Return the [x, y] coordinate for the center point of the cell that contains the specified text.  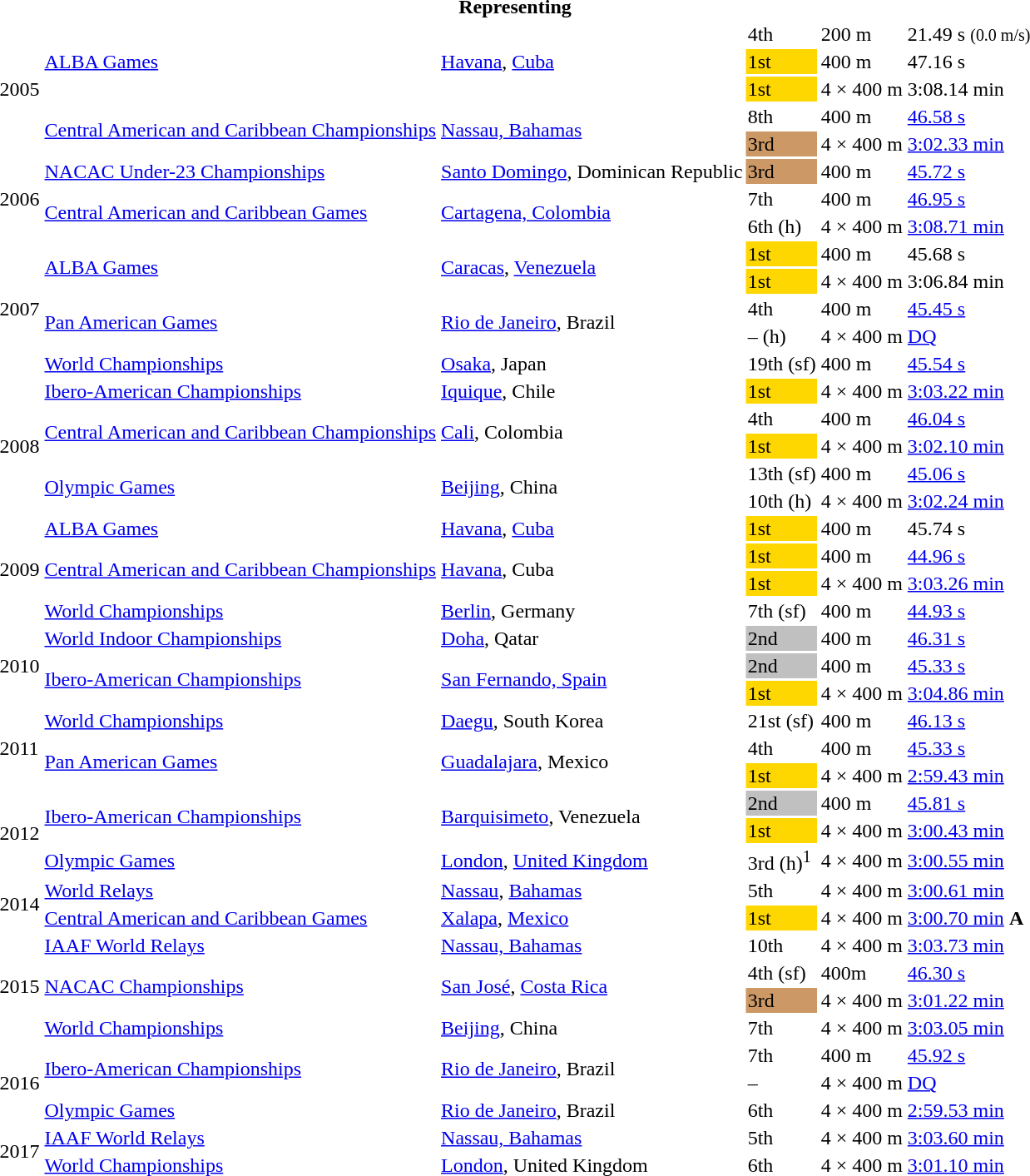
Iquique, Chile [592, 391]
8th [782, 117]
Daegu, South Korea [592, 721]
Santo Domingo, Dominican Republic [592, 171]
7th (sf) [782, 611]
Cartagena, Colombia [592, 213]
– (h) [782, 336]
World Relays [240, 891]
6th (h) [782, 226]
3rd (h)1 [782, 861]
Guadalajara, Mexico [592, 762]
19th (sf) [782, 364]
San José, Costa Rica [592, 987]
NACAC Championships [240, 987]
Berlin, Germany [592, 611]
Osaka, Japan [592, 364]
4th (sf) [782, 973]
200 m [862, 34]
Barquisimeto, Venezuela [592, 817]
World Indoor Championships [240, 638]
400m [862, 973]
Xalapa, Mexico [592, 918]
13th (sf) [782, 474]
– [782, 1083]
10th (h) [782, 501]
San Fernando, Spain [592, 679]
Caracas, Venezuela [592, 268]
10th [782, 945]
NACAC Under-23 Championships [240, 171]
Cali, Colombia [592, 433]
London, United Kingdom [592, 861]
21st (sf) [782, 721]
Doha, Qatar [592, 638]
6th [782, 1110]
